Scan for the cell matching the given text and deliver its [X, Y] coordinate at center. 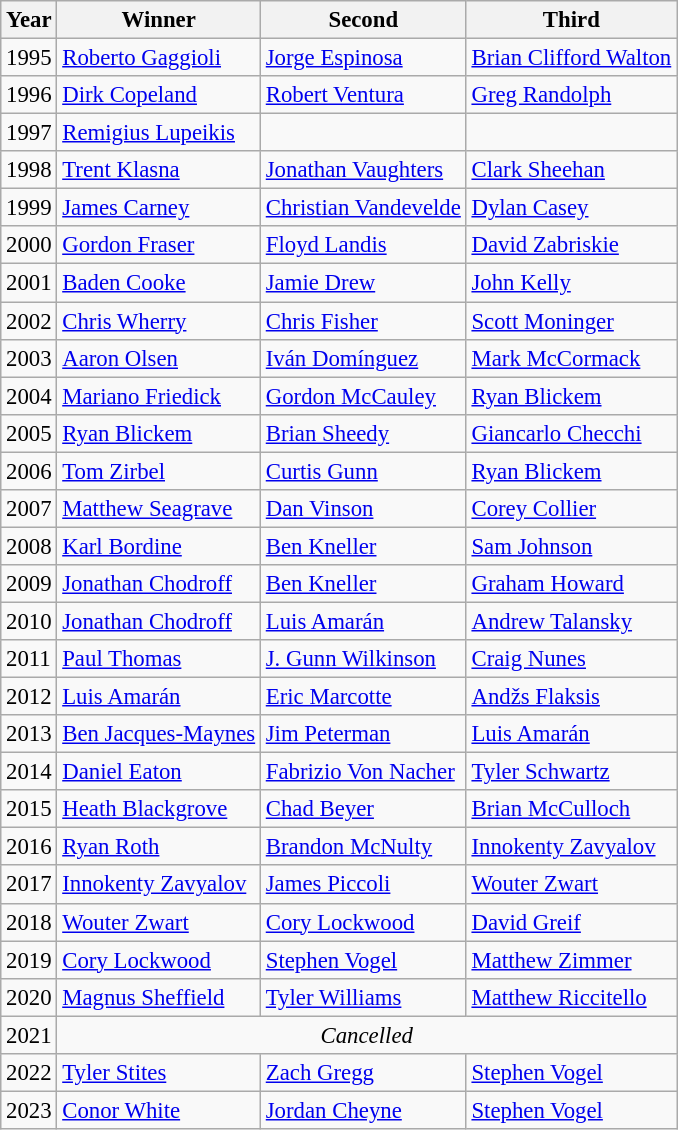
2002 [29, 321]
Conor White [159, 1110]
Jorge Espinosa [363, 58]
Dan Vinson [363, 509]
Matthew Seagrave [159, 509]
Ben Jacques-Maynes [159, 734]
Floyd Landis [363, 245]
Mark McCormack [571, 358]
1995 [29, 58]
Christian Vandevelde [363, 208]
Eric Marcotte [363, 697]
Brian Clifford Walton [571, 58]
Karl Bordine [159, 546]
2023 [29, 1110]
Tyler Stites [159, 1073]
Dylan Casey [571, 208]
Brian McCulloch [571, 809]
James Carney [159, 208]
2014 [29, 772]
2013 [29, 734]
2009 [29, 584]
Remigius Lupeikis [159, 133]
Curtis Gunn [363, 471]
Sam Johnson [571, 546]
2015 [29, 809]
Winner [159, 20]
Third [571, 20]
1999 [29, 208]
Brandon McNulty [363, 847]
2022 [29, 1073]
Tyler Schwartz [571, 772]
David Zabriskie [571, 245]
Roberto Gaggioli [159, 58]
James Piccoli [363, 885]
David Greif [571, 922]
Giancarlo Checchi [571, 433]
Jamie Drew [363, 283]
Andžs Flaksis [571, 697]
1998 [29, 170]
Second [363, 20]
Daniel Eaton [159, 772]
Clark Sheehan [571, 170]
Gordon McCauley [363, 396]
2010 [29, 621]
2018 [29, 922]
2004 [29, 396]
Jonathan Vaughters [363, 170]
Jordan Cheyne [363, 1110]
2003 [29, 358]
Fabrizio Von Nacher [363, 772]
Corey Collier [571, 509]
Andrew Talansky [571, 621]
2008 [29, 546]
Iván Domínguez [363, 358]
Chris Fisher [363, 321]
Cancelled [367, 1035]
Robert Ventura [363, 95]
Chad Beyer [363, 809]
2016 [29, 847]
Brian Sheedy [363, 433]
Gordon Fraser [159, 245]
Graham Howard [571, 584]
Zach Gregg [363, 1073]
Chris Wherry [159, 321]
J. Gunn Wilkinson [363, 659]
2017 [29, 885]
2007 [29, 509]
2012 [29, 697]
1997 [29, 133]
Heath Blackgrove [159, 809]
Tom Zirbel [159, 471]
Ryan Roth [159, 847]
Greg Randolph [571, 95]
2006 [29, 471]
2001 [29, 283]
2011 [29, 659]
2000 [29, 245]
Jim Peterman [363, 734]
Craig Nunes [571, 659]
Year [29, 20]
2020 [29, 997]
Mariano Friedick [159, 396]
Dirk Copeland [159, 95]
1996 [29, 95]
Aaron Olsen [159, 358]
John Kelly [571, 283]
2019 [29, 960]
Magnus Sheffield [159, 997]
Matthew Zimmer [571, 960]
Tyler Williams [363, 997]
2021 [29, 1035]
Scott Moninger [571, 321]
Paul Thomas [159, 659]
Matthew Riccitello [571, 997]
Trent Klasna [159, 170]
2005 [29, 433]
Baden Cooke [159, 283]
